Output the (X, Y) coordinate of the center of the cell containing the given text.  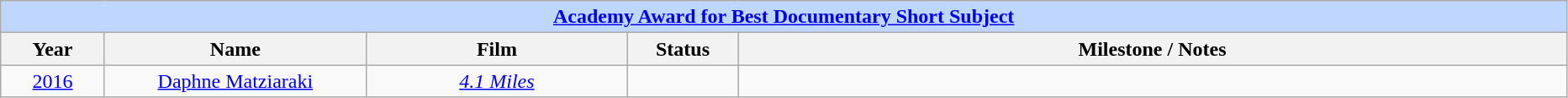
2016 (53, 81)
Film (496, 49)
Name (235, 49)
Daphne Matziaraki (235, 81)
Academy Award for Best Documentary Short Subject (784, 17)
Milestone / Notes (1153, 49)
Status (683, 49)
Year (53, 49)
4.1 Miles (496, 81)
